Capture the cell that displays the provided text and extract its [x, y] central coordinate. 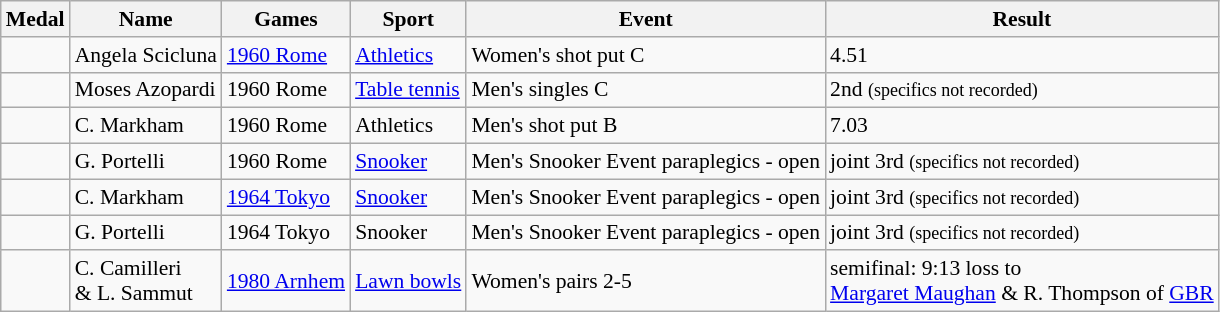
Sport [408, 19]
Medal [36, 19]
Lawn bowls [408, 282]
Event [646, 19]
Angela Scicluna [146, 55]
1980 Arnhem [286, 282]
Table tennis [408, 90]
Men's shot put B [646, 126]
Result [1022, 19]
Women's shot put C [646, 55]
Name [146, 19]
Games [286, 19]
C. Camilleri & L. Sammut [146, 282]
semifinal: 9:13 loss to Margaret Maughan & R. Thompson of GBR [1022, 282]
2nd (specifics not recorded) [1022, 90]
Women's pairs 2-5 [646, 282]
Men's singles C [646, 90]
4.51 [1022, 55]
Moses Azopardi [146, 90]
7.03 [1022, 126]
